Determine the [x, y] coordinate at the center of the cell enclosing the given text.  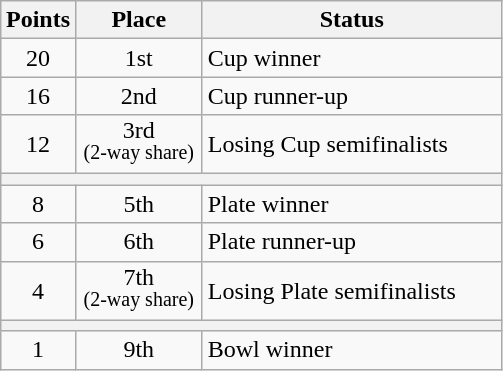
Bowl winner [352, 350]
2nd [138, 96]
3rd(2-way share) [138, 144]
9th [138, 350]
12 [38, 144]
20 [38, 58]
Losing Plate semifinalists [352, 290]
Place [138, 20]
Plate runner-up [352, 242]
7th(2-way share) [138, 290]
1st [138, 58]
4 [38, 290]
6 [38, 242]
Status [352, 20]
8 [38, 204]
5th [138, 204]
Cup runner-up [352, 96]
1 [38, 350]
Plate winner [352, 204]
Cup winner [352, 58]
Losing Cup semifinalists [352, 144]
16 [38, 96]
Points [38, 20]
6th [138, 242]
